Extract the (X, Y) coordinate from the center of the cell holding the provided text.  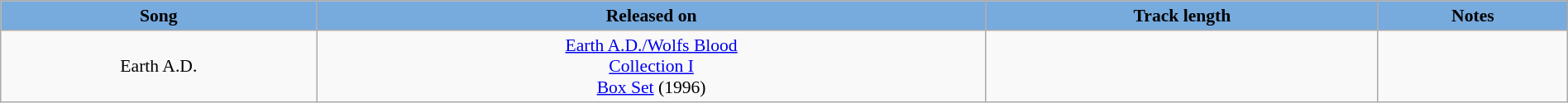
Earth A.D./Wolfs BloodCollection IBox Set (1996) (652, 66)
Earth A.D. (159, 66)
Notes (1472, 16)
Song (159, 16)
Released on (652, 16)
Track length (1182, 16)
